Scan for the cell matching the given text and deliver its [X, Y] coordinate at center. 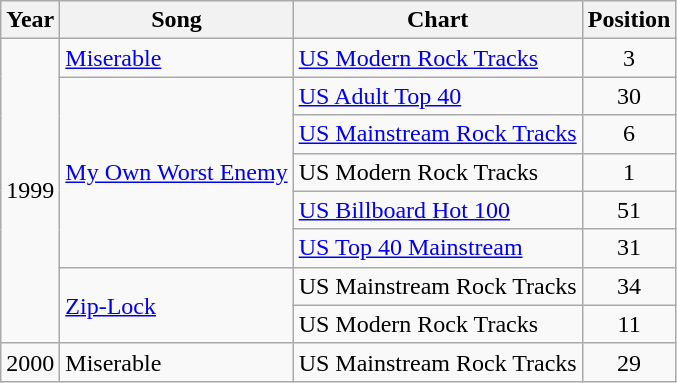
29 [629, 362]
US Billboard Hot 100 [438, 210]
Year [30, 20]
34 [629, 286]
30 [629, 96]
1999 [30, 191]
6 [629, 134]
Song [176, 20]
31 [629, 248]
US Top 40 Mainstream [438, 248]
51 [629, 210]
Zip-Lock [176, 305]
1 [629, 172]
2000 [30, 362]
11 [629, 324]
US Adult Top 40 [438, 96]
Position [629, 20]
Chart [438, 20]
My Own Worst Enemy [176, 172]
3 [629, 58]
